From the cell containing the given text, extract its center point as (X, Y) coordinate. 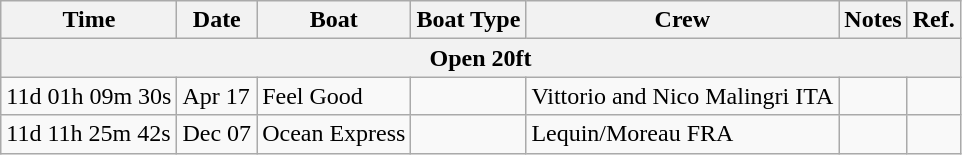
Dec 07 (217, 134)
11d 01h 09m 30s (89, 96)
Notes (873, 20)
Feel Good (334, 96)
Ref. (934, 20)
Crew (682, 20)
Boat (334, 20)
Ocean Express (334, 134)
11d 11h 25m 42s (89, 134)
Apr 17 (217, 96)
Lequin/Moreau FRA (682, 134)
Vittorio and Nico Malingri ITA (682, 96)
Boat Type (468, 20)
Date (217, 20)
Open 20ft (481, 58)
Time (89, 20)
